Find where the given text appears and provide that cell's center as (x, y) coordinate. 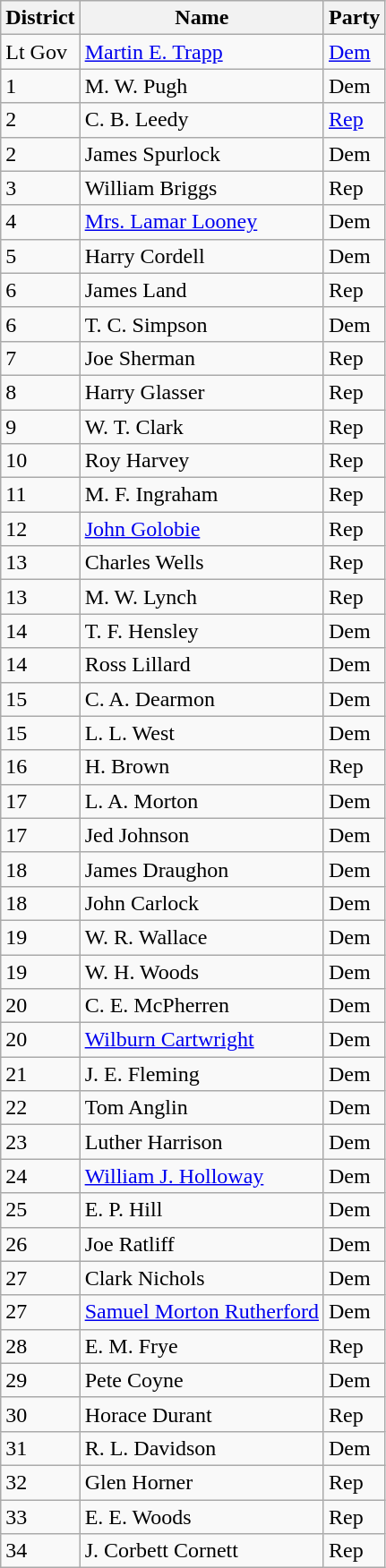
William Briggs (202, 188)
5 (40, 256)
L. L. West (202, 733)
24 (40, 1176)
25 (40, 1210)
Roy Harvey (202, 461)
1 (40, 86)
Martin E. Trapp (202, 52)
W. H. Woods (202, 971)
Jed Johnson (202, 835)
T. F. Hensley (202, 631)
8 (40, 392)
3 (40, 188)
12 (40, 529)
Joe Sherman (202, 358)
James Draughon (202, 869)
E. M. Frye (202, 1346)
29 (40, 1380)
Mrs. Lamar Looney (202, 222)
32 (40, 1482)
James Land (202, 290)
H. Brown (202, 767)
W. T. Clark (202, 427)
Charles Wells (202, 563)
33 (40, 1517)
Joe Ratliff (202, 1244)
4 (40, 222)
21 (40, 1074)
9 (40, 427)
Glen Horner (202, 1482)
7 (40, 358)
C. A. Dearmon (202, 699)
W. R. Wallace (202, 937)
Lt Gov (40, 52)
28 (40, 1346)
Name (202, 18)
C. E. McPherren (202, 1006)
Pete Coyne (202, 1380)
James Spurlock (202, 154)
11 (40, 495)
M. W. Lynch (202, 597)
Ross Lillard (202, 665)
John Golobie (202, 529)
Harry Cordell (202, 256)
J. E. Fleming (202, 1074)
Tom Anglin (202, 1108)
E. E. Woods (202, 1517)
31 (40, 1448)
Party (354, 18)
M. W. Pugh (202, 86)
C. B. Leedy (202, 120)
Samuel Morton Rutherford (202, 1312)
John Carlock (202, 903)
34 (40, 1551)
26 (40, 1244)
Harry Glasser (202, 392)
10 (40, 461)
District (40, 18)
William J. Holloway (202, 1176)
30 (40, 1414)
Wilburn Cartwright (202, 1040)
Luther Harrison (202, 1142)
J. Corbett Cornett (202, 1551)
T. C. Simpson (202, 324)
Clark Nichols (202, 1278)
M. F. Ingraham (202, 495)
L. A. Morton (202, 801)
22 (40, 1108)
16 (40, 767)
E. P. Hill (202, 1210)
23 (40, 1142)
Horace Durant (202, 1414)
R. L. Davidson (202, 1448)
